Scan for the cell matching the given text and deliver its (x, y) coordinate at center. 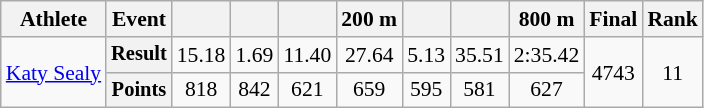
11 (672, 72)
Rank (672, 19)
Points (139, 90)
Athlete (54, 19)
842 (254, 90)
595 (426, 90)
Final (613, 19)
818 (202, 90)
627 (546, 90)
11.40 (307, 55)
5.13 (426, 55)
Result (139, 55)
621 (307, 90)
659 (369, 90)
35.51 (480, 55)
1.69 (254, 55)
Katy Sealy (54, 72)
4743 (613, 72)
800 m (546, 19)
27.64 (369, 55)
15.18 (202, 55)
Event (139, 19)
2:35.42 (546, 55)
581 (480, 90)
200 m (369, 19)
